Determine the [X, Y] coordinate at the center of the cell enclosing the given text.  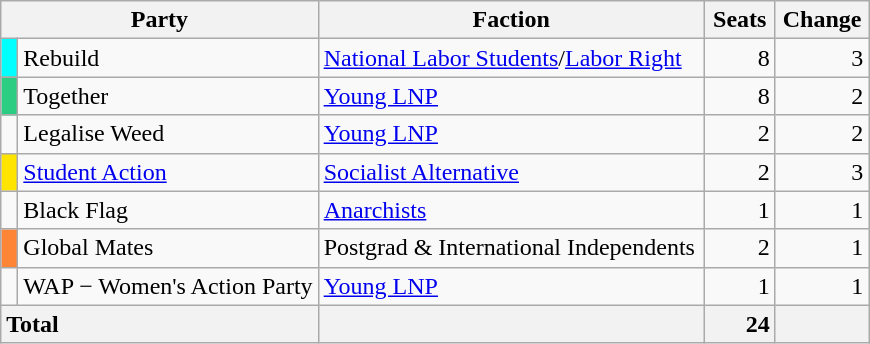
Rebuild [168, 58]
National Labor Students/Labor Right [511, 58]
Postgrad & International Independents [511, 248]
Global Mates [168, 248]
WAP − Women's Action Party [168, 286]
Legalise Weed [168, 134]
Change [822, 20]
Student Action [168, 172]
Seats [740, 20]
Together [168, 96]
Black Flag [168, 210]
Party [160, 20]
Faction [511, 20]
24 [740, 324]
Anarchists [511, 210]
Socialist Alternative [511, 172]
Total [160, 324]
